Return the (x, y) coordinate for the center point of the cell that contains the specified text.  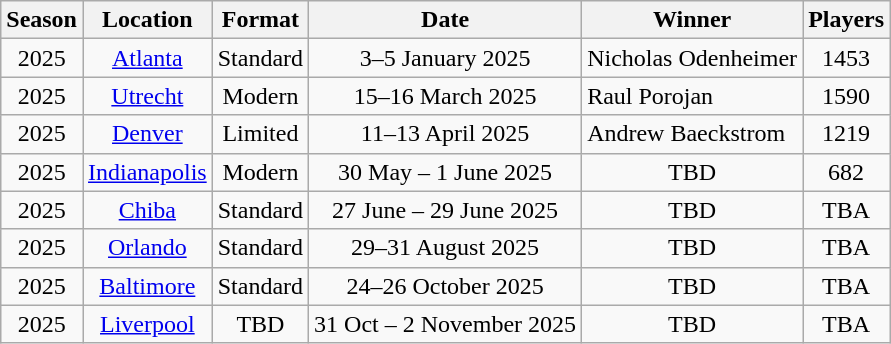
682 (846, 172)
Utrecht (147, 96)
Liverpool (147, 324)
Atlanta (147, 58)
Baltimore (147, 286)
Date (446, 20)
27 June – 29 June 2025 (446, 210)
1219 (846, 134)
1453 (846, 58)
3–5 January 2025 (446, 58)
15–16 March 2025 (446, 96)
Denver (147, 134)
Raul Porojan (692, 96)
Limited (260, 134)
Format (260, 20)
24–26 October 2025 (446, 286)
Nicholas Odenheimer (692, 58)
29–31 August 2025 (446, 248)
Players (846, 20)
11–13 April 2025 (446, 134)
Indianapolis (147, 172)
Location (147, 20)
Season (42, 20)
Orlando (147, 248)
31 Oct – 2 November 2025 (446, 324)
Andrew Baeckstrom (692, 134)
1590 (846, 96)
30 May – 1 June 2025 (446, 172)
Winner (692, 20)
Chiba (147, 210)
